Determine the (x, y) coordinate at the center of the cell enclosing the given text.  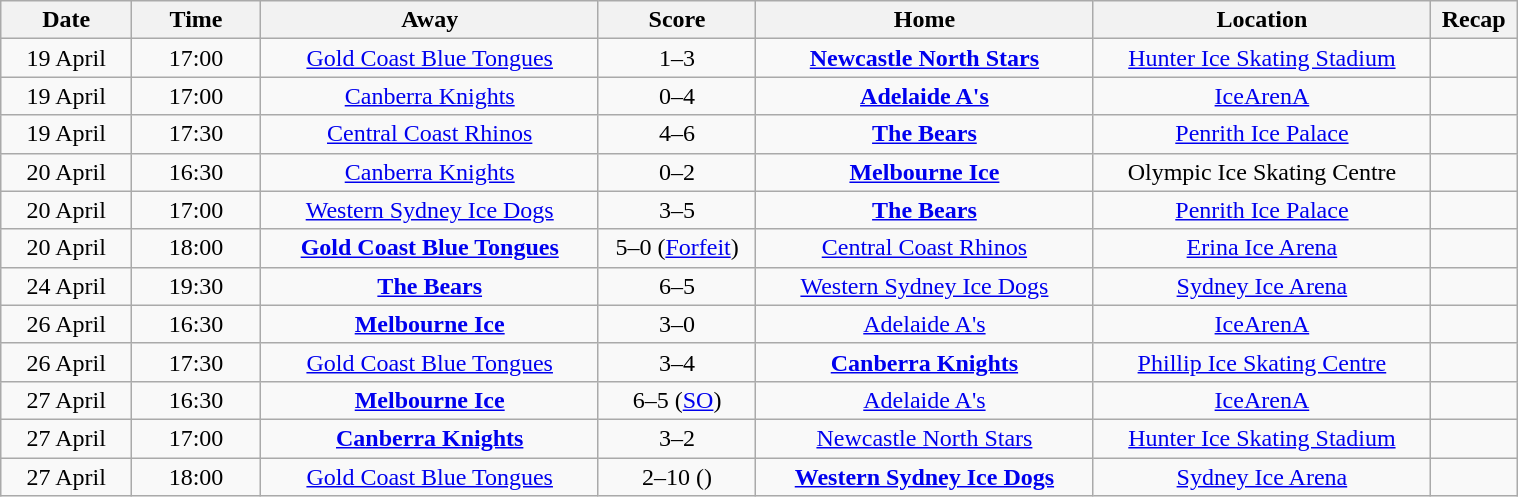
Away (430, 20)
Recap (1474, 20)
Score (676, 20)
Home (925, 20)
6–5 (SO) (676, 400)
Time (196, 20)
19:30 (196, 286)
4–6 (676, 134)
24 April (66, 286)
3–4 (676, 362)
3–2 (676, 438)
Erina Ice Arena (1262, 248)
0–4 (676, 96)
Phillip Ice Skating Centre (1262, 362)
0–2 (676, 172)
6–5 (676, 286)
5–0 (Forfeit) (676, 248)
1–3 (676, 58)
3–5 (676, 210)
Date (66, 20)
Location (1262, 20)
2–10 () (676, 477)
Olympic Ice Skating Centre (1262, 172)
3–0 (676, 324)
